From the cell containing the given text, extract its center point as (x, y) coordinate. 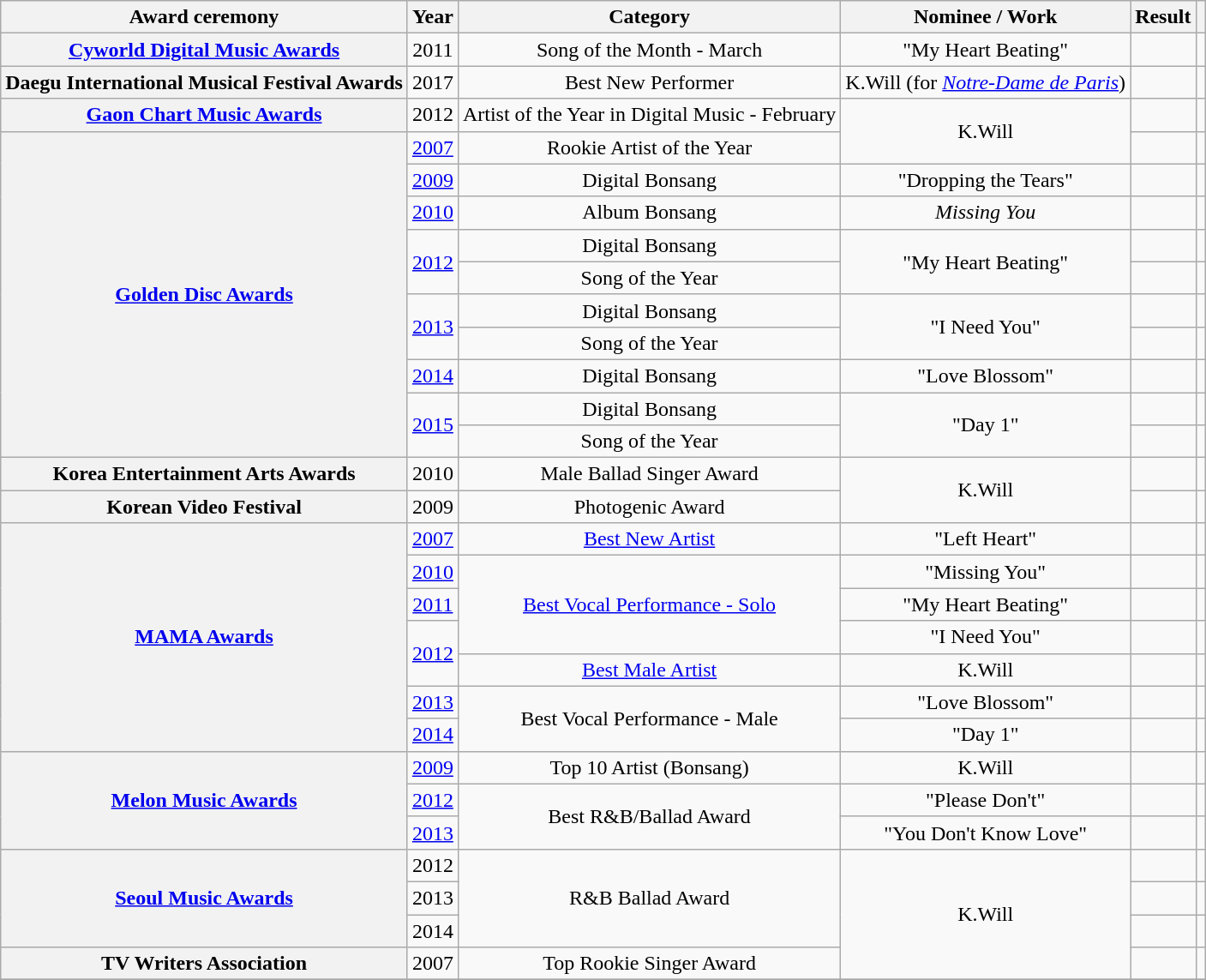
"You Don't Know Love" (986, 833)
2015 (432, 425)
K.Will (for Notre-Dame de Paris) (986, 82)
Best New Performer (649, 82)
Award ceremony (204, 17)
"Missing You" (986, 572)
Top Rookie Singer Award (649, 964)
Photogenic Award (649, 507)
Daegu International Musical Festival Awards (204, 82)
Korean Video Festival (204, 507)
Seoul Music Awards (204, 898)
Best Vocal Performance - Solo (649, 604)
Rookie Artist of the Year (649, 147)
Best Male Artist (649, 670)
Best Vocal Performance - Male (649, 718)
MAMA Awards (204, 637)
Cyworld Digital Music Awards (204, 50)
Golden Disc Awards (204, 295)
"Left Heart" (986, 539)
"Please Don't" (986, 800)
Album Bonsang (649, 213)
Best R&B/Ballad Award (649, 816)
"Dropping the Tears" (986, 180)
2017 (432, 82)
Best New Artist (649, 539)
R&B Ballad Award (649, 898)
Melon Music Awards (204, 800)
Result (1163, 17)
Korea Entertainment Arts Awards (204, 474)
Song of the Month - March (649, 50)
Gaon Chart Music Awards (204, 115)
Category (649, 17)
Year (432, 17)
TV Writers Association (204, 964)
Nominee / Work (986, 17)
Top 10 Artist (Bonsang) (649, 767)
Artist of the Year in Digital Music - February (649, 115)
Male Ballad Singer Award (649, 474)
Missing You (986, 213)
